Locate the cell with the specified text and output its [x, y] center coordinate. 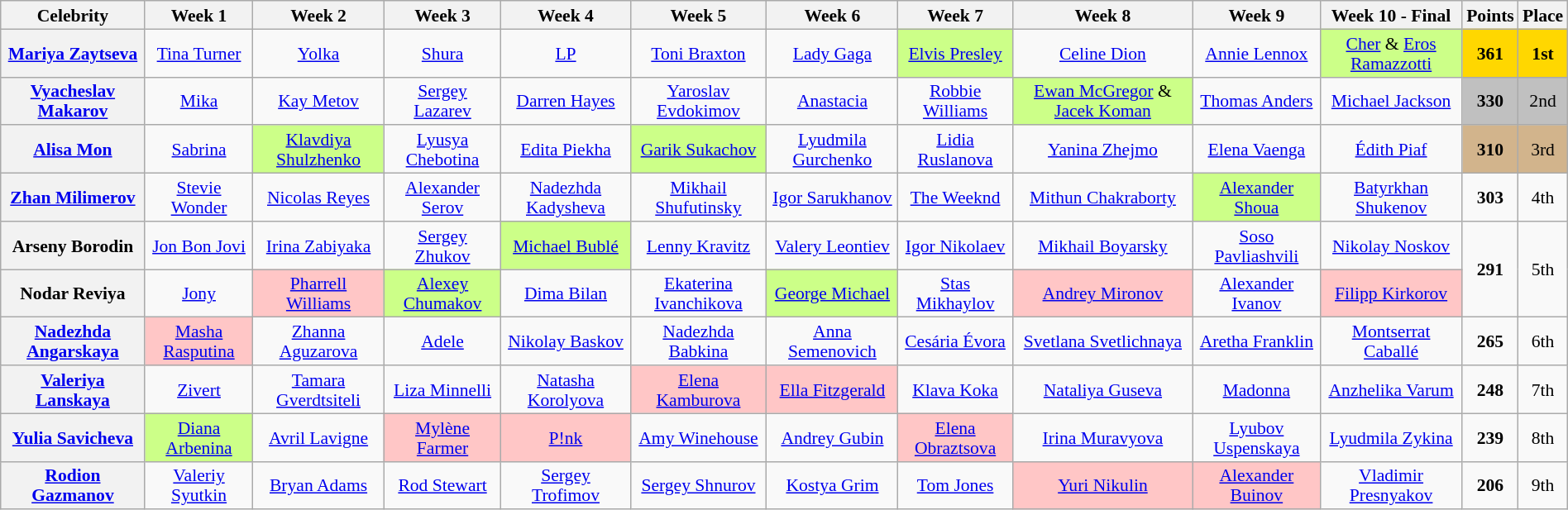
Arseny Borodin [73, 245]
Kostya Grim [832, 485]
P!nk [566, 437]
Alexander Serov [442, 198]
Nadezhda Kadysheva [566, 198]
Natasha Korolyova [566, 389]
Alisa Mon [73, 150]
Édith Piaf [1391, 150]
Lyudmila Zykina [1391, 437]
Irina Muravyova [1103, 437]
Nataliya Guseva [1103, 389]
Michael Bublé [566, 245]
Nicolas Reyes [318, 198]
Amy Winehouse [698, 437]
Shura [442, 53]
Elena Kamburova [698, 389]
Lady Gaga [832, 53]
265 [1490, 341]
Sergey Lazarev [442, 101]
Anna Semenovich [832, 341]
Vladimir Presnyakov [1391, 485]
Jon Bon Jovi [198, 245]
Lyubov Uspenskaya [1257, 437]
Place [1543, 15]
Garik Sukachov [698, 150]
Mariya Zaytseva [73, 53]
Lenny Kravitz [698, 245]
Points [1490, 15]
1st [1543, 53]
Cher & Eros Ramazzotti [1391, 53]
Celine Dion [1103, 53]
George Michael [832, 293]
Jony [198, 293]
Mithun Chakraborty [1103, 198]
310 [1490, 150]
Annie Lennox [1257, 53]
Batyrkhan Shukenov [1391, 198]
Madonna [1257, 389]
Lyusya Chebotina [442, 150]
239 [1490, 437]
Stas Mikhaylov [955, 293]
Week 2 [318, 15]
Toni Braxton [698, 53]
Sergey Shnurov [698, 485]
Zivert [198, 389]
Svetlana Svetlichnaya [1103, 341]
2nd [1543, 101]
Aretha Franklin [1257, 341]
330 [1490, 101]
291 [1490, 269]
Kay Metov [318, 101]
Mikhail Shufutinsky [698, 198]
Masha Rasputina [198, 341]
Ewan McGregor & Jacek Koman [1103, 101]
Alexander Buinov [1257, 485]
9th [1543, 485]
Bryan Adams [318, 485]
Klava Koka [955, 389]
Irina Zabiyaka [318, 245]
Lidia Ruslanova [955, 150]
Andrey Mironov [1103, 293]
Adele [442, 341]
Nadezhda Babkina [698, 341]
Week 1 [198, 15]
Avril Lavigne [318, 437]
Week 9 [1257, 15]
Mika [198, 101]
Week 4 [566, 15]
6th [1543, 341]
Tom Jones [955, 485]
Sergey Trofimov [566, 485]
Klavdiya Shulzhenko [318, 150]
4th [1543, 198]
Ekaterina Ivanchikova [698, 293]
Mylène Farmer [442, 437]
Edita Piekha [566, 150]
Week 8 [1103, 15]
Filipp Kirkorov [1391, 293]
Stevie Wonder [198, 198]
Valeriya Lanskaya [73, 389]
Nikolay Noskov [1391, 245]
Valeriy Syutkin [198, 485]
Alexey Chumakov [442, 293]
8th [1543, 437]
Pharrell Williams [318, 293]
Thomas Anders [1257, 101]
Week 5 [698, 15]
5th [1543, 269]
Anastacia [832, 101]
Elena Vaenga [1257, 150]
Liza Minnelli [442, 389]
Valery Leontiev [832, 245]
Week 7 [955, 15]
Tina Turner [198, 53]
Yanina Zhejmo [1103, 150]
Rodion Gazmanov [73, 485]
Week 3 [442, 15]
Cesária Évora [955, 341]
7th [1543, 389]
Robbie Williams [955, 101]
Rod Stewart [442, 485]
Week 10 - Final [1391, 15]
3rd [1543, 150]
Tamara Gverdtsiteli [318, 389]
Zhan Milimerov [73, 198]
Igor Sarukhanov [832, 198]
Yulia Savicheva [73, 437]
Nikolay Baskov [566, 341]
Yuri Nikulin [1103, 485]
Soso Pavliashvili [1257, 245]
Nodar Reviya [73, 293]
Anzhelika Varum [1391, 389]
Elena Obraztsova [955, 437]
Alexander Ivanov [1257, 293]
361 [1490, 53]
Vyacheslav Makarov [73, 101]
206 [1490, 485]
303 [1490, 198]
Lyudmila Gurchenko [832, 150]
Nadezhda Angarskaya [73, 341]
Yaroslav Evdokimov [698, 101]
248 [1490, 389]
Elvis Presley [955, 53]
Mikhail Boyarsky [1103, 245]
Zhanna Aguzarova [318, 341]
Michael Jackson [1391, 101]
Montserrat Caballé [1391, 341]
Sabrina [198, 150]
Diana Arbenina [198, 437]
LP [566, 53]
Darren Hayes [566, 101]
Igor Nikolaev [955, 245]
Andrey Gubin [832, 437]
Sergey Zhukov [442, 245]
Dima Bilan [566, 293]
Yolka [318, 53]
Week 6 [832, 15]
Celebrity [73, 15]
Ella Fitzgerald [832, 389]
The Weeknd [955, 198]
Alexander Shoua [1257, 198]
